Capture the cell that displays the provided text and extract its (X, Y) central coordinate. 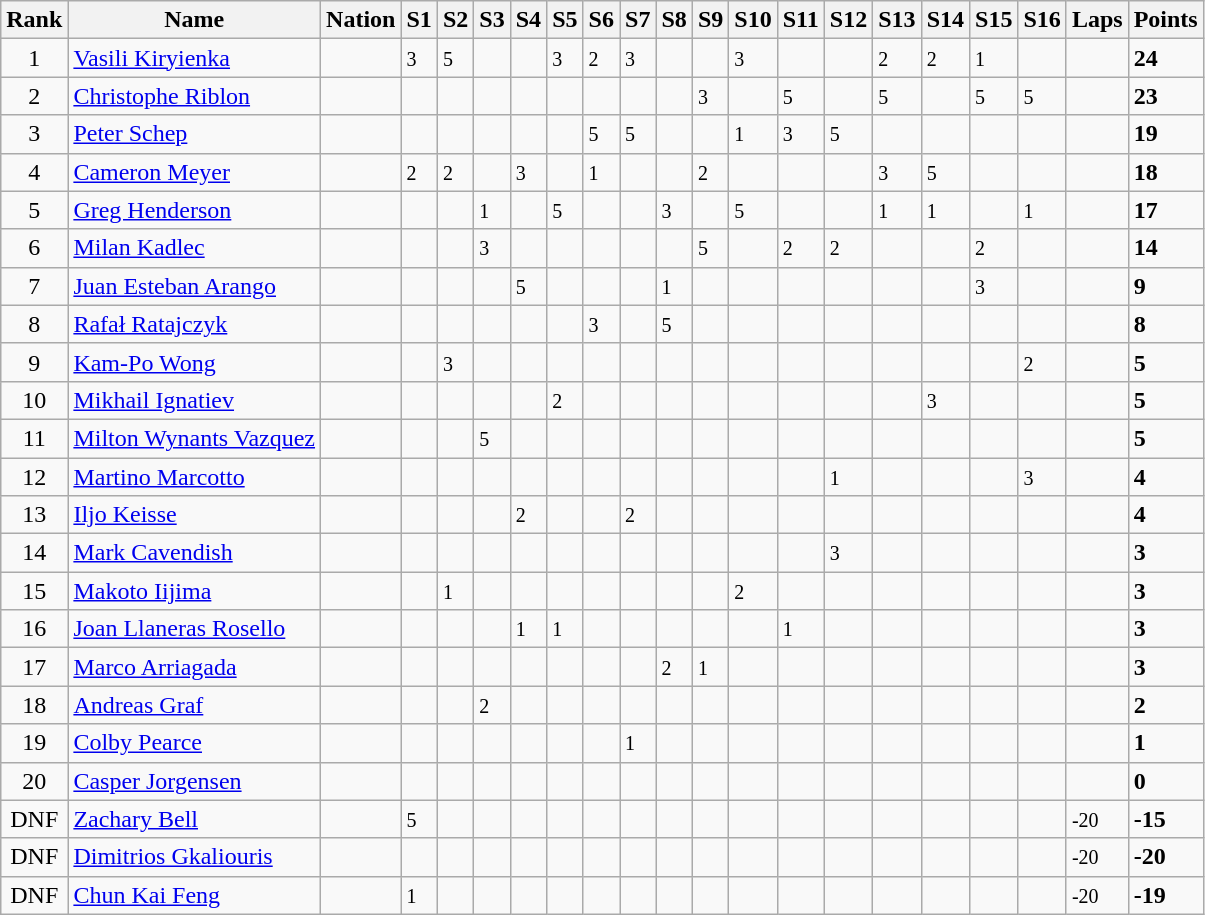
Laps (1097, 20)
S16 (1042, 20)
Milton Wynants Vazquez (194, 438)
Dimitrios Gkaliouris (194, 857)
13 (34, 515)
15 (34, 591)
S3 (492, 20)
Mark Cavendish (194, 553)
16 (34, 629)
Iljo Keisse (194, 515)
24 (1166, 58)
Points (1166, 20)
S12 (848, 20)
Cameron Meyer (194, 172)
-19 (1166, 895)
S1 (419, 20)
Milan Kadlec (194, 248)
12 (34, 477)
Greg Henderson (194, 210)
Rafał Ratajczyk (194, 324)
Vasili Kiryienka (194, 58)
S10 (753, 20)
0 (1166, 781)
11 (34, 438)
S8 (674, 20)
20 (34, 781)
S13 (897, 20)
Juan Esteban Arango (194, 286)
S11 (800, 20)
S14 (945, 20)
-15 (1166, 819)
S15 (994, 20)
Joan Llaneras Rosello (194, 629)
S6 (601, 20)
Mikhail Ignatiev (194, 400)
Name (194, 20)
6 (34, 248)
7 (34, 286)
Casper Jorgensen (194, 781)
Peter Schep (194, 134)
Marco Arriagada (194, 667)
Andreas Graf (194, 705)
Martino Marcotto (194, 477)
23 (1166, 96)
Makoto Iijima (194, 591)
S2 (455, 20)
Nation (361, 20)
S9 (710, 20)
Zachary Bell (194, 819)
S4 (528, 20)
Christophe Riblon (194, 96)
Kam-Po Wong (194, 362)
S7 (638, 20)
Colby Pearce (194, 743)
S5 (565, 20)
Rank (34, 20)
Chun Kai Feng (194, 895)
10 (34, 400)
